Provide the (X, Y) coordinate of the cell's center where the given text is located.  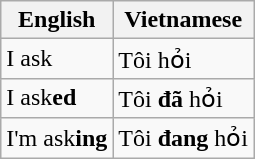
English (57, 20)
I asked (57, 98)
Tôi đã hỏi (184, 98)
I ask (57, 59)
I'm asking (57, 138)
Tôi đang hỏi (184, 138)
Tôi hỏi (184, 59)
Vietnamese (184, 20)
